Locate the cell with the specified text and output its [x, y] center coordinate. 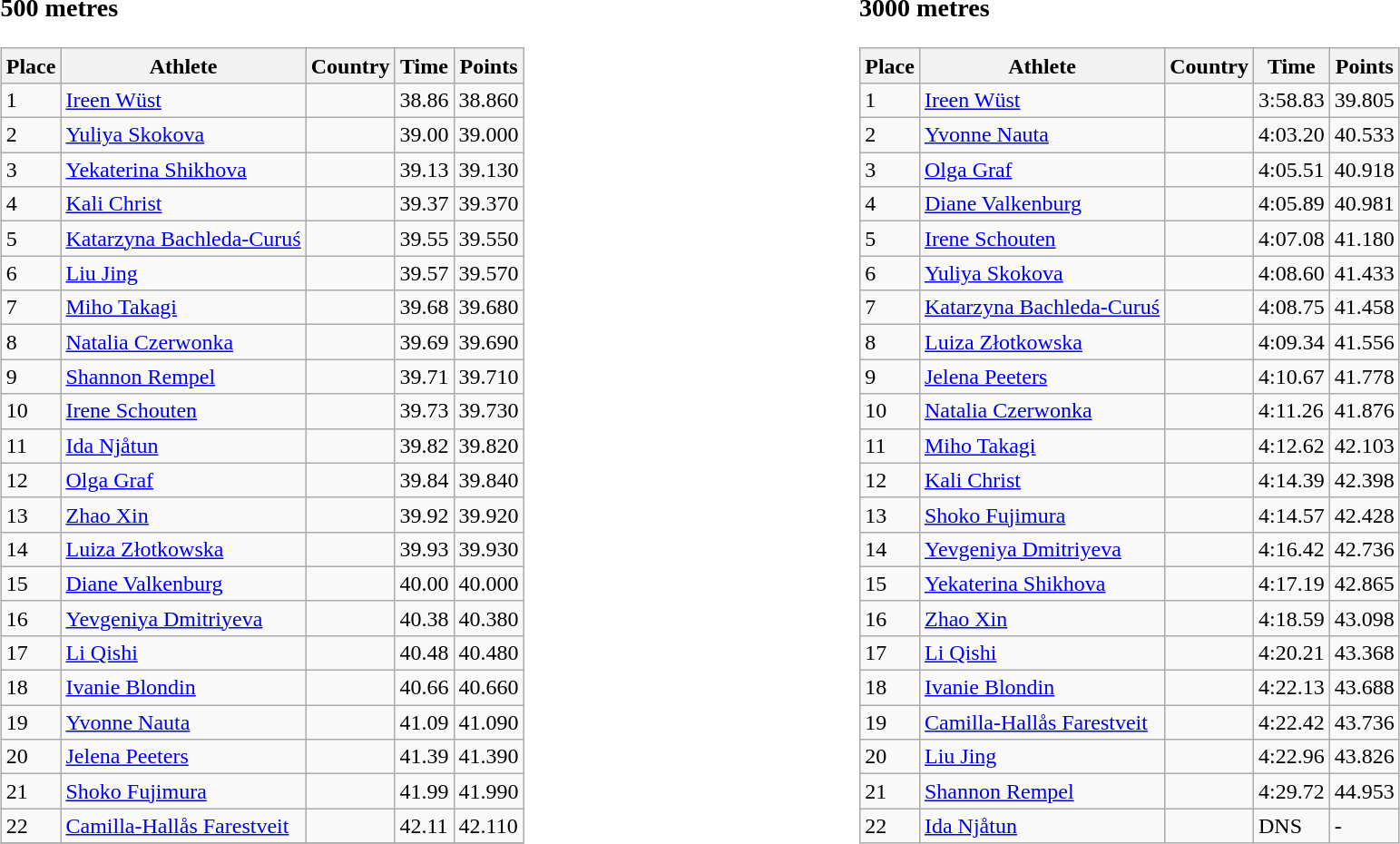
40.660 [488, 688]
39.57 [425, 273]
39.840 [488, 480]
40.480 [488, 653]
4:08.60 [1291, 273]
41.556 [1365, 342]
39.68 [425, 308]
42.398 [1365, 480]
3:58.83 [1291, 100]
39.37 [425, 204]
39.82 [425, 446]
39.680 [488, 308]
4:12.62 [1291, 446]
39.550 [488, 239]
39.92 [425, 515]
4:29.72 [1291, 791]
39.930 [488, 549]
42.428 [1365, 515]
4:09.34 [1291, 342]
4:08.75 [1291, 308]
40.380 [488, 618]
4:10.67 [1291, 377]
44.953 [1365, 791]
39.570 [488, 273]
39.00 [425, 135]
42.103 [1365, 446]
41.876 [1365, 411]
41.778 [1365, 377]
39.920 [488, 515]
43.098 [1365, 618]
39.690 [488, 342]
39.710 [488, 377]
38.860 [488, 100]
42.865 [1365, 584]
DNS [1291, 826]
40.533 [1365, 135]
40.00 [425, 584]
41.180 [1365, 239]
40.000 [488, 584]
39.130 [488, 170]
4:14.57 [1291, 515]
41.090 [488, 722]
42.110 [488, 826]
38.86 [425, 100]
39.820 [488, 446]
39.93 [425, 549]
39.84 [425, 480]
40.48 [425, 653]
4:16.42 [1291, 549]
39.69 [425, 342]
39.13 [425, 170]
4:05.51 [1291, 170]
41.433 [1365, 273]
4:22.42 [1291, 722]
43.736 [1365, 722]
43.826 [1365, 757]
- [1365, 826]
39.55 [425, 239]
40.981 [1365, 204]
40.66 [425, 688]
4:14.39 [1291, 480]
4:20.21 [1291, 653]
41.39 [425, 757]
41.458 [1365, 308]
41.990 [488, 791]
39.000 [488, 135]
4:22.96 [1291, 757]
39.730 [488, 411]
39.805 [1365, 100]
40.918 [1365, 170]
39.370 [488, 204]
4:03.20 [1291, 135]
42.11 [425, 826]
43.688 [1365, 688]
4:22.13 [1291, 688]
39.71 [425, 377]
4:07.08 [1291, 239]
39.73 [425, 411]
41.09 [425, 722]
4:05.89 [1291, 204]
4:17.19 [1291, 584]
4:18.59 [1291, 618]
42.736 [1365, 549]
41.99 [425, 791]
4:11.26 [1291, 411]
43.368 [1365, 653]
40.38 [425, 618]
41.390 [488, 757]
